Capture the cell that displays the provided text and extract its [x, y] central coordinate. 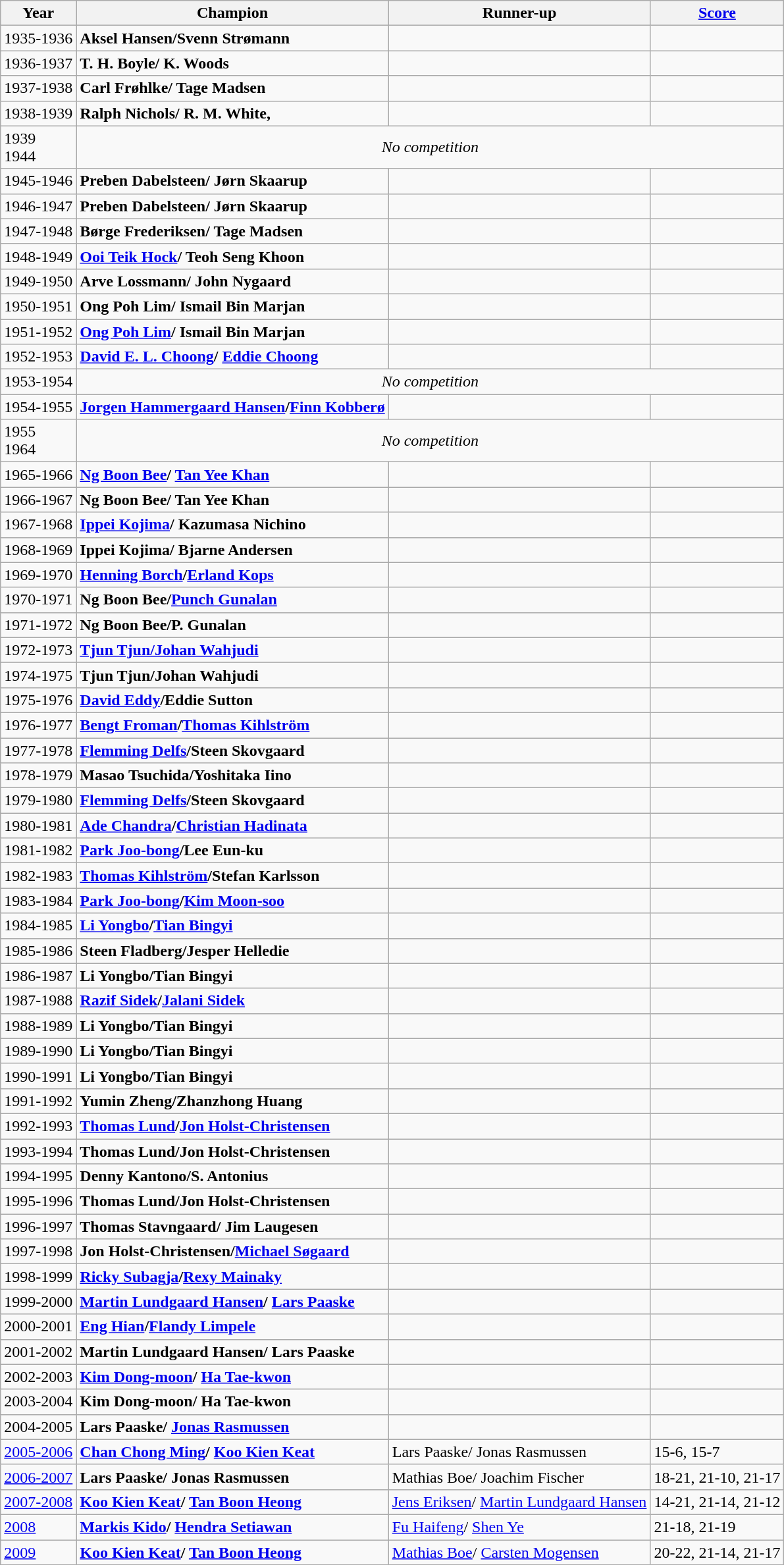
1954-1955 [38, 407]
Thomas Kihlström/Stefan Karlsson [232, 876]
18-21, 21-10, 21-17 [718, 1477]
1987-1988 [38, 1001]
1989-1990 [38, 1051]
1990-1991 [38, 1076]
1935-1936 [38, 38]
Jens Eriksen/ Martin Lundgaard Hansen [519, 1502]
1939 1944 [38, 147]
Razif Sidek/Jalani Sidek [232, 1001]
Ng Boon Bee/P. Gunalan [232, 625]
1968-1969 [38, 550]
1982-1983 [38, 876]
1978-1979 [38, 776]
Aksel Hansen/Svenn Strømann [232, 38]
1972-1973 [38, 650]
Bengt Froman/Thomas Kihlström [232, 725]
1967-1968 [38, 525]
1966-1967 [38, 500]
1936-1937 [38, 63]
1952-1953 [38, 357]
1975-1976 [38, 700]
T. H. Boyle/ K. Woods [232, 63]
1979-1980 [38, 801]
Mathias Boe/ Joachim Fischer [519, 1477]
1951-1952 [38, 331]
Yumin Zheng/Zhanzhong Huang [232, 1101]
Ade Chandra/Christian Hadinata [232, 826]
1955 1964 [38, 441]
1980-1981 [38, 826]
Henning Borch/Erland Kops [232, 575]
2002-2003 [38, 1377]
2009 [38, 1552]
Chan Chong Ming/ Koo Kien Keat [232, 1452]
14-21, 21-14, 21-12 [718, 1502]
Steen Fladberg/Jesper Helledie [232, 951]
Ng Boon Bee/Punch Gunalan [232, 600]
1945-1946 [38, 181]
Masao Tsuchida/Yoshitaka Iino [232, 776]
1998-1999 [38, 1277]
1991-1992 [38, 1101]
2005-2006 [38, 1452]
1938-1939 [38, 113]
1974-1975 [38, 675]
Eng Hian/Flandy Limpele [232, 1327]
David Eddy/Eddie Sutton [232, 700]
Ooi Teik Hock/ Teoh Seng Khoon [232, 256]
1969-1970 [38, 575]
1971-1972 [38, 625]
1986-1987 [38, 976]
1937-1938 [38, 88]
1953-1954 [38, 382]
Runner-up [519, 13]
Park Joo-bong/Kim Moon-soo [232, 901]
Jon Holst-Christensen/Michael Søgaard [232, 1252]
Denny Kantono/S. Antonius [232, 1177]
Børge Frederiksen/ Tage Madsen [232, 231]
1999-2000 [38, 1302]
1948-1949 [38, 256]
1947-1948 [38, 231]
1996-1997 [38, 1227]
2006-2007 [38, 1477]
2008 [38, 1527]
2001-2002 [38, 1352]
Fu Haifeng/ Shen Ye [519, 1527]
Markis Kido/ Hendra Setiawan [232, 1527]
Champion [232, 13]
1995-1996 [38, 1202]
Year [38, 13]
Score [718, 13]
1993-1994 [38, 1152]
Jorgen Hammergaard Hansen/Finn Kobberø [232, 407]
1950-1951 [38, 306]
1981-1982 [38, 851]
1992-1993 [38, 1126]
1997-1998 [38, 1252]
Arve Lossmann/ John Nygaard [232, 281]
Mathias Boe/ Carsten Mogensen [519, 1552]
20-22, 21-14, 21-17 [718, 1552]
21-18, 21-19 [718, 1527]
Park Joo-bong/Lee Eun-ku [232, 851]
1994-1995 [38, 1177]
1977-1978 [38, 750]
1984-1985 [38, 926]
1949-1950 [38, 281]
15-6, 15-7 [718, 1452]
1983-1984 [38, 901]
Thomas Stavngaard/ Jim Laugesen [232, 1227]
1970-1971 [38, 600]
1976-1977 [38, 725]
Ippei Kojima/ Kazumasa Nichino [232, 525]
1988-1989 [38, 1026]
Carl Frøhlke/ Tage Madsen [232, 88]
1985-1986 [38, 951]
Ricky Subagja/Rexy Mainaky [232, 1277]
David E. L. Choong/ Eddie Choong [232, 357]
Ippei Kojima/ Bjarne Andersen [232, 550]
2003-2004 [38, 1402]
1946-1947 [38, 206]
1965-1966 [38, 475]
Ralph Nichols/ R. M. White, [232, 113]
2000-2001 [38, 1327]
2004-2005 [38, 1427]
2007-2008 [38, 1502]
